Determine the [X, Y] coordinate at the center of the cell enclosing the given text.  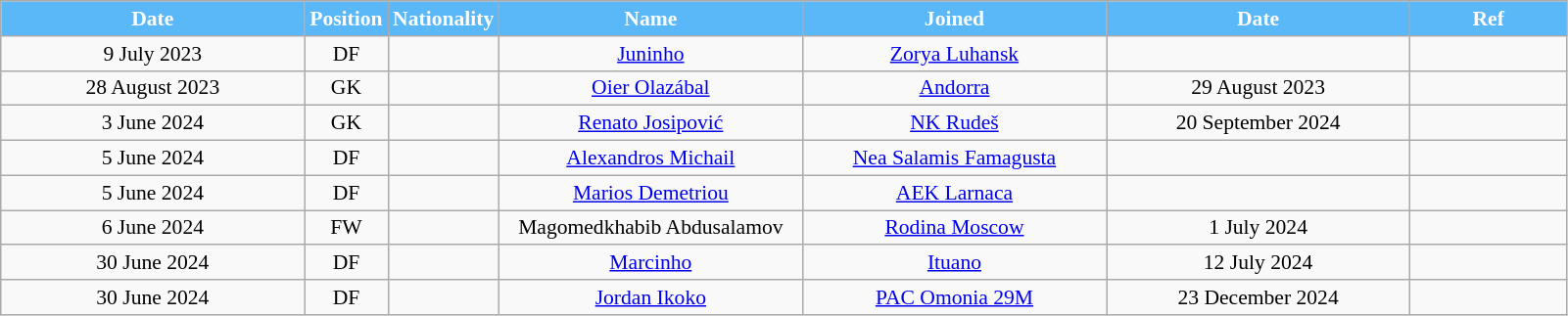
20 September 2024 [1259, 123]
Name [650, 19]
Renato Josipović [650, 123]
AEK Larnaca [954, 193]
28 August 2023 [153, 88]
Oier Olazábal [650, 88]
Zorya Luhansk [954, 54]
29 August 2023 [1259, 88]
Jordan Ikoko [650, 297]
Andorra [954, 88]
PAC Omonia 29M [954, 297]
Ituano [954, 263]
9 July 2023 [153, 54]
Position [347, 19]
Rodina Moscow [954, 228]
3 June 2024 [153, 123]
Joined [954, 19]
Marcinho [650, 263]
Marios Demetriou [650, 193]
Magomedkhabib Abdusalamov [650, 228]
Nea Salamis Famagusta [954, 158]
NK Rudeš [954, 123]
12 July 2024 [1259, 263]
6 June 2024 [153, 228]
1 July 2024 [1259, 228]
Ref [1489, 19]
Alexandros Michail [650, 158]
Nationality [443, 19]
Juninho [650, 54]
FW [347, 228]
23 December 2024 [1259, 297]
